From the cell containing the given text, extract its center point as [x, y] coordinate. 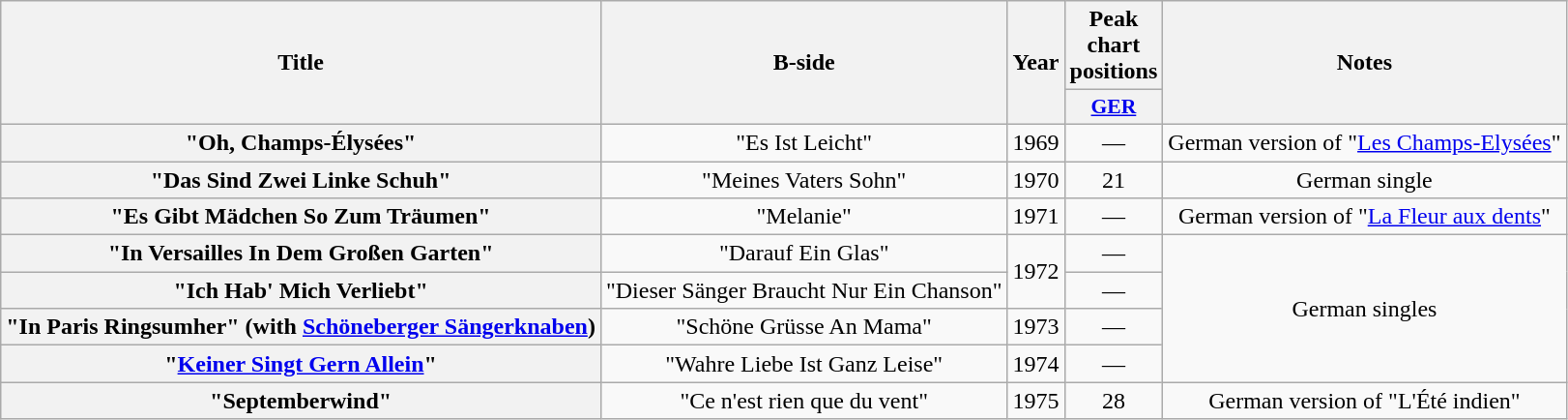
German single [1365, 179]
"In Versailles In Dem Großen Garten" [302, 254]
1970 [1036, 179]
"Es Gibt Mädchen So Zum Träumen" [302, 217]
Year [1036, 63]
"Oh, Champs-Élysées" [302, 142]
German version of "Les Champs-Elysées" [1365, 142]
1971 [1036, 217]
"Darauf Ein Glas" [804, 254]
GER [1114, 107]
1969 [1036, 142]
"Septemberwind" [302, 401]
"Dieser Sänger Braucht Nur Ein Chanson" [804, 290]
Title [302, 63]
"Ich Hab' Mich Verliebt" [302, 290]
"Melanie" [804, 217]
1973 [1036, 327]
1974 [1036, 364]
28 [1114, 401]
German singles [1365, 309]
"Keiner Singt Gern Allein" [302, 364]
Peak chart positions [1114, 45]
"Das Sind Zwei Linke Schuh" [302, 179]
"In Paris Ringsumher" (with Schöneberger Sängerknaben) [302, 327]
"Es Ist Leicht" [804, 142]
1975 [1036, 401]
1972 [1036, 272]
German version of "L'Été indien" [1365, 401]
Notes [1365, 63]
"Ce n'est rien que du vent" [804, 401]
German version of "La Fleur aux dents" [1365, 217]
B-side [804, 63]
"Wahre Liebe Ist Ganz Leise" [804, 364]
21 [1114, 179]
"Meines Vaters Sohn" [804, 179]
"Schöne Grüsse An Mama" [804, 327]
